For the text-containing cell, return its midpoint in [X, Y] coordinate format. 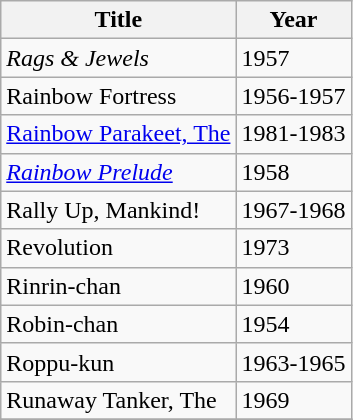
Revolution [118, 248]
1967-1968 [294, 210]
Runaway Tanker, The [118, 400]
Title [118, 20]
1958 [294, 172]
1981-1983 [294, 134]
1960 [294, 286]
Year [294, 20]
1963-1965 [294, 362]
1954 [294, 324]
Rags & Jewels [118, 58]
Roppu-kun [118, 362]
Rainbow Parakeet, The [118, 134]
Rainbow Fortress [118, 96]
Robin-chan [118, 324]
1956-1957 [294, 96]
1969 [294, 400]
Rinrin-chan [118, 286]
Rally Up, Mankind! [118, 210]
Rainbow Prelude [118, 172]
1957 [294, 58]
1973 [294, 248]
